Detect which cell encompasses the target text, then output its [X, Y] center coordinate. 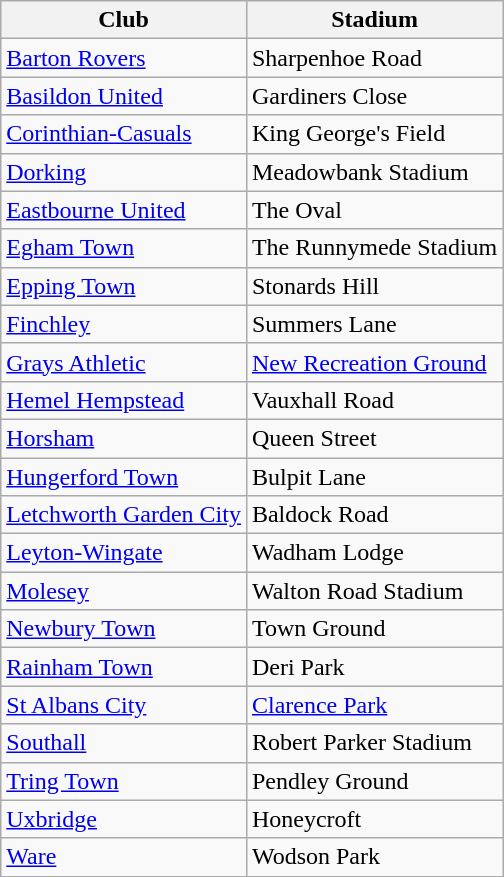
Robert Parker Stadium [374, 743]
Summers Lane [374, 324]
Walton Road Stadium [374, 591]
Clarence Park [374, 705]
New Recreation Ground [374, 362]
Vauxhall Road [374, 400]
Bulpit Lane [374, 477]
Wodson Park [374, 857]
Rainham Town [124, 667]
Meadowbank Stadium [374, 172]
Basildon United [124, 96]
The Runnymede Stadium [374, 248]
Letchworth Garden City [124, 515]
Club [124, 20]
Town Ground [374, 629]
Hemel Hempstead [124, 400]
Gardiners Close [374, 96]
Honeycroft [374, 819]
Finchley [124, 324]
St Albans City [124, 705]
Grays Athletic [124, 362]
Hungerford Town [124, 477]
Stadium [374, 20]
Southall [124, 743]
Pendley Ground [374, 781]
Barton Rovers [124, 58]
Sharpenhoe Road [374, 58]
Uxbridge [124, 819]
The Oval [374, 210]
Dorking [124, 172]
King George's Field [374, 134]
Molesey [124, 591]
Stonards Hill [374, 286]
Wadham Lodge [374, 553]
Leyton-Wingate [124, 553]
Baldock Road [374, 515]
Newbury Town [124, 629]
Tring Town [124, 781]
Queen Street [374, 438]
Horsham [124, 438]
Egham Town [124, 248]
Ware [124, 857]
Corinthian-Casuals [124, 134]
Epping Town [124, 286]
Deri Park [374, 667]
Eastbourne United [124, 210]
